Provide the (X, Y) coordinate of the cell's center where the given text is located.  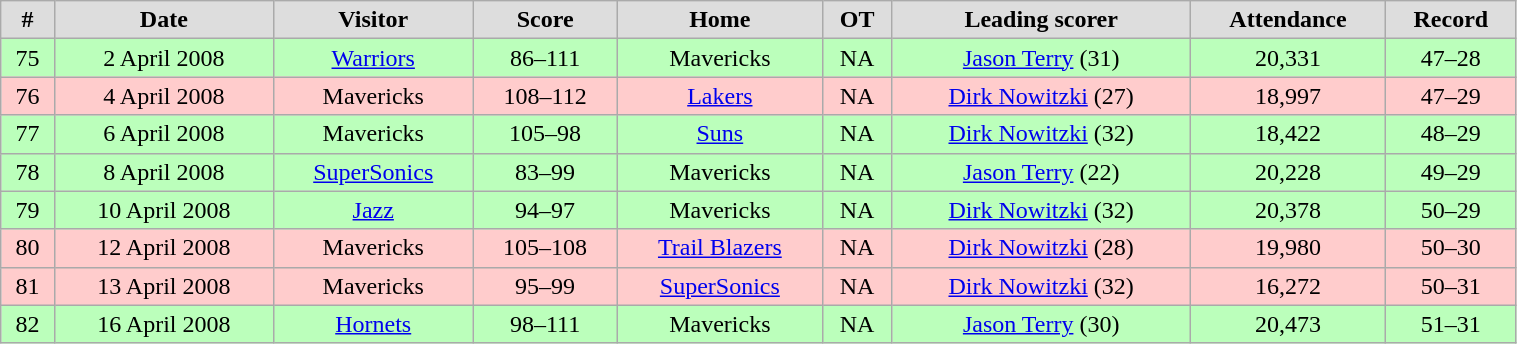
Dirk Nowitzki (28) (1042, 248)
105–98 (546, 134)
108–112 (546, 96)
48–29 (1451, 134)
Jason Terry (30) (1042, 324)
4 April 2008 (164, 96)
13 April 2008 (164, 286)
49–29 (1451, 172)
80 (28, 248)
77 (28, 134)
2 April 2008 (164, 58)
81 (28, 286)
20,378 (1288, 210)
51–31 (1451, 324)
Suns (720, 134)
OT (857, 20)
Record (1451, 20)
79 (28, 210)
10 April 2008 (164, 210)
Home (720, 20)
94–97 (546, 210)
50–30 (1451, 248)
12 April 2008 (164, 248)
50–31 (1451, 286)
Warriors (374, 58)
83–99 (546, 172)
6 April 2008 (164, 134)
18,422 (1288, 134)
95–99 (546, 286)
Jason Terry (22) (1042, 172)
20,473 (1288, 324)
Visitor (374, 20)
Jazz (374, 210)
20,228 (1288, 172)
Hornets (374, 324)
75 (28, 58)
47–29 (1451, 96)
50–29 (1451, 210)
18,997 (1288, 96)
Lakers (720, 96)
Jason Terry (31) (1042, 58)
Dirk Nowitzki (27) (1042, 96)
98–111 (546, 324)
19,980 (1288, 248)
47–28 (1451, 58)
20,331 (1288, 58)
78 (28, 172)
105–108 (546, 248)
86–111 (546, 58)
82 (28, 324)
Trail Blazers (720, 248)
8 April 2008 (164, 172)
16,272 (1288, 286)
Leading scorer (1042, 20)
76 (28, 96)
Score (546, 20)
16 April 2008 (164, 324)
Attendance (1288, 20)
Date (164, 20)
# (28, 20)
